Find where the given text appears and provide that cell's center as (X, Y) coordinate. 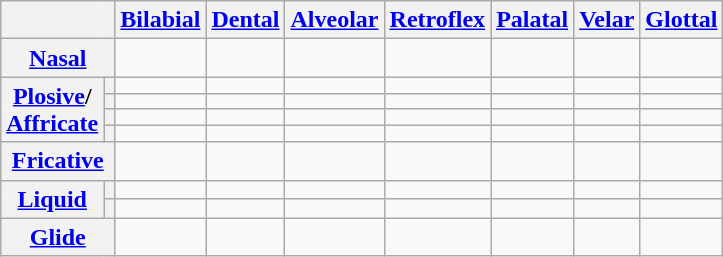
Alveolar (334, 20)
Fricative (58, 161)
Retroflex (438, 20)
Liquid (52, 199)
Dental (246, 20)
Plosive/Affricate (52, 110)
Glottal (682, 20)
Glide (58, 237)
Nasal (58, 58)
Bilabial (160, 20)
Velar (607, 20)
Palatal (532, 20)
